Extract the (x, y) coordinate from the center of the cell holding the provided text.  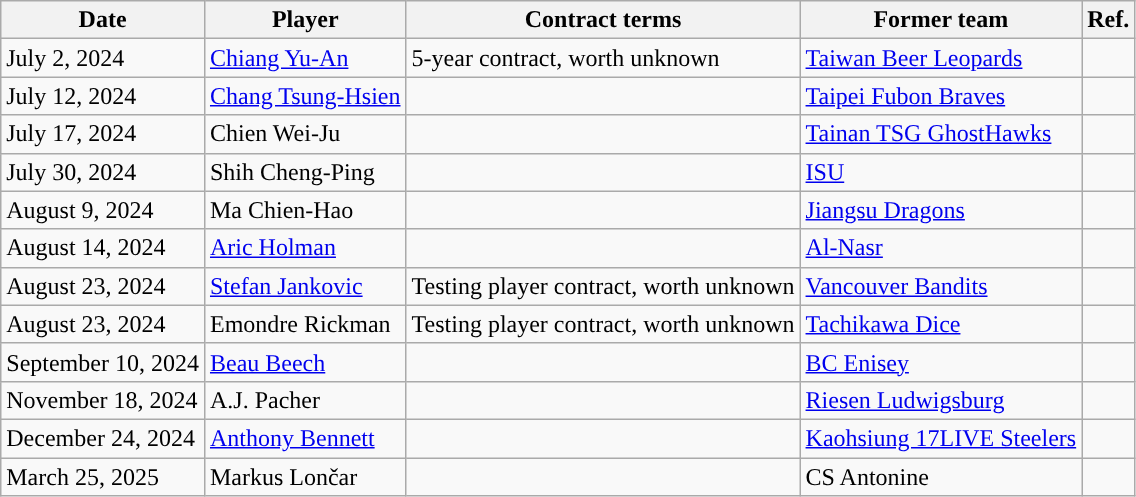
Markus Lončar (305, 477)
Vancouver Bandits (941, 286)
Shih Cheng-Ping (305, 172)
Al-Nasr (941, 248)
July 17, 2024 (103, 134)
Riesen Ludwigsburg (941, 400)
Aric Holman (305, 248)
Chien Wei-Ju (305, 134)
December 24, 2024 (103, 438)
July 2, 2024 (103, 58)
September 10, 2024 (103, 362)
Jiangsu Dragons (941, 210)
August 9, 2024 (103, 210)
Taiwan Beer Leopards (941, 58)
Anthony Bennett (305, 438)
Date (103, 20)
CS Antonine (941, 477)
Emondre Rickman (305, 324)
Tainan TSG GhostHawks (941, 134)
BC Enisey (941, 362)
Ma Chien-Hao (305, 210)
Tachikawa Dice (941, 324)
Former team (941, 20)
July 30, 2024 (103, 172)
Ref. (1108, 20)
Contract terms (603, 20)
November 18, 2024 (103, 400)
July 12, 2024 (103, 96)
5-year contract, worth unknown (603, 58)
Chang Tsung-Hsien (305, 96)
Beau Beech (305, 362)
Kaohsiung 17LIVE Steelers (941, 438)
A.J. Pacher (305, 400)
Player (305, 20)
ISU (941, 172)
August 14, 2024 (103, 248)
March 25, 2025 (103, 477)
Chiang Yu-An (305, 58)
Taipei Fubon Braves (941, 96)
Stefan Jankovic (305, 286)
